For the text-containing cell, return its midpoint in [x, y] coordinate format. 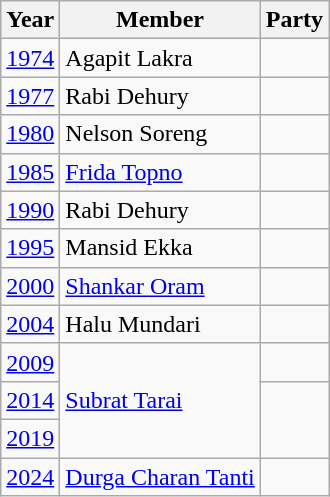
2014 [30, 400]
Shankar Oram [160, 286]
1985 [30, 172]
Year [30, 20]
Mansid Ekka [160, 248]
1990 [30, 210]
Frida Topno [160, 172]
Member [160, 20]
2009 [30, 362]
Subrat Tarai [160, 400]
Party [294, 20]
2004 [30, 324]
2019 [30, 438]
1995 [30, 248]
1980 [30, 134]
Halu Mundari [160, 324]
Agapit Lakra [160, 58]
Nelson Soreng [160, 134]
Durga Charan Tanti [160, 477]
2000 [30, 286]
1977 [30, 96]
1974 [30, 58]
2024 [30, 477]
